Provide the [X, Y] coordinate of the cell's center where the given text is located.  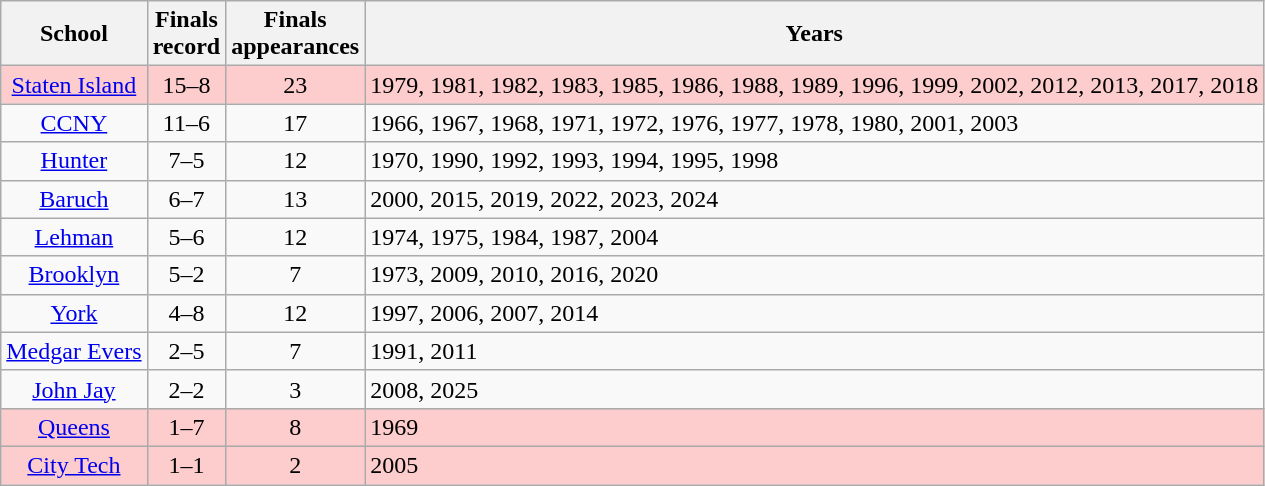
York [74, 313]
Staten Island [74, 85]
1966, 1967, 1968, 1971, 1972, 1976, 1977, 1978, 1980, 2001, 2003 [814, 123]
4–8 [186, 313]
1–1 [186, 465]
1997, 2006, 2007, 2014 [814, 313]
1991, 2011 [814, 351]
John Jay [74, 389]
15–8 [186, 85]
3 [296, 389]
13 [296, 199]
Finalsrecord [186, 34]
Years [814, 34]
1970, 1990, 1992, 1993, 1994, 1995, 1998 [814, 161]
Finalsappearances [296, 34]
7–5 [186, 161]
2008, 2025 [814, 389]
Medgar Evers [74, 351]
Queens [74, 427]
8 [296, 427]
Baruch [74, 199]
23 [296, 85]
17 [296, 123]
5–2 [186, 275]
CCNY [74, 123]
6–7 [186, 199]
Hunter [74, 161]
City Tech [74, 465]
1973, 2009, 2010, 2016, 2020 [814, 275]
1969 [814, 427]
2–2 [186, 389]
2–5 [186, 351]
11–6 [186, 123]
5–6 [186, 237]
Brooklyn [74, 275]
1–7 [186, 427]
2000, 2015, 2019, 2022, 2023, 2024 [814, 199]
School [74, 34]
1979, 1981, 1982, 1983, 1985, 1986, 1988, 1989, 1996, 1999, 2002, 2012, 2013, 2017, 2018 [814, 85]
1974, 1975, 1984, 1987, 2004 [814, 237]
2005 [814, 465]
2 [296, 465]
Lehman [74, 237]
